Identify which cell holds the provided text, then report its [X, Y] central coordinate. 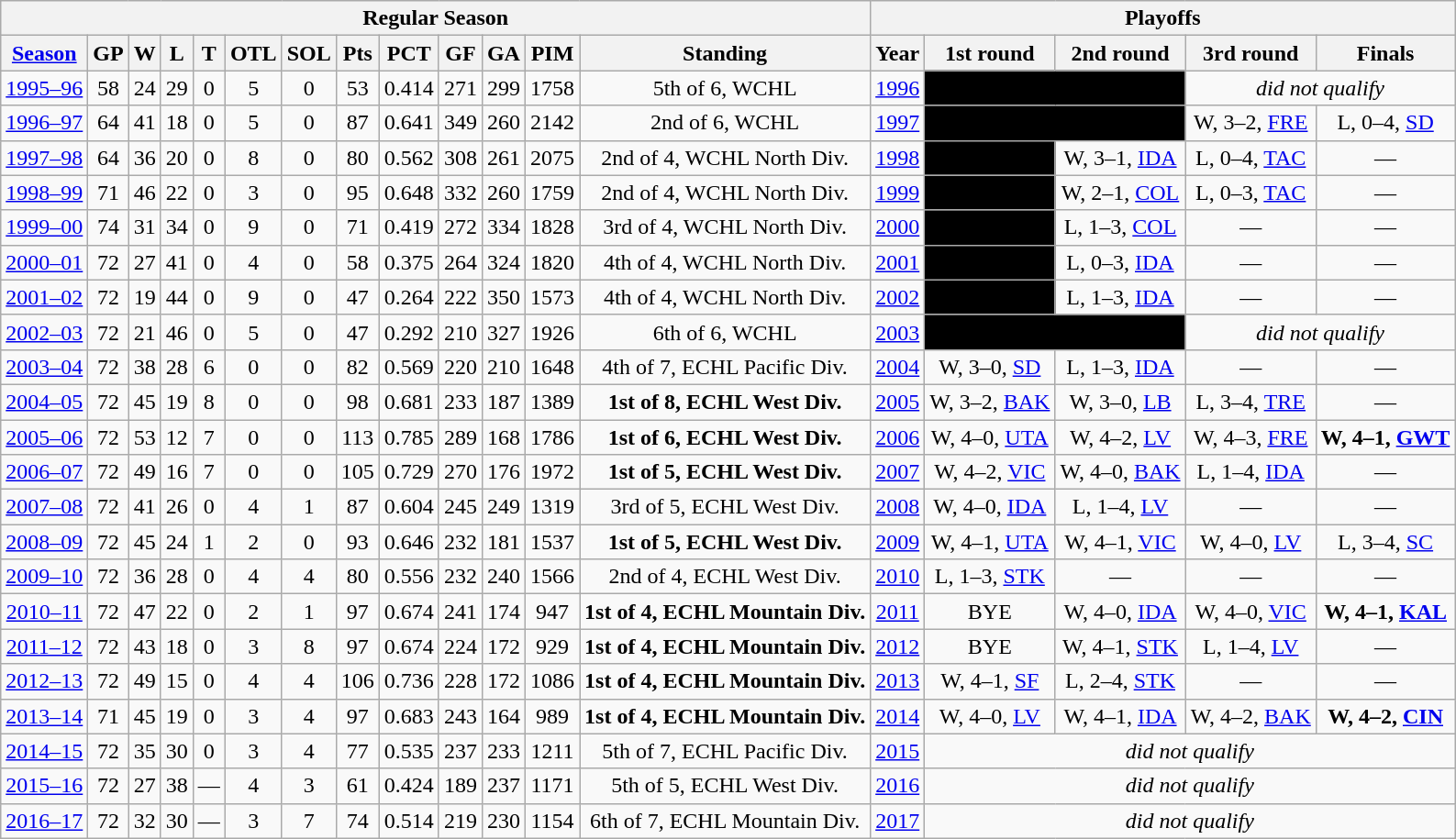
1820 [552, 262]
264 [461, 262]
189 [461, 786]
3rd round [1250, 53]
PCT [409, 53]
W, 3–2, BAK [990, 402]
W, 4–1, STK [1120, 646]
2013 [897, 681]
2009–10 [44, 577]
W, 4–1, GWT [1385, 437]
W, 4–0, VIC [1250, 612]
1999 [897, 193]
334 [503, 227]
1389 [552, 402]
0.375 [409, 262]
1759 [552, 193]
1566 [552, 577]
220 [461, 367]
222 [461, 297]
2005 [897, 402]
2013–14 [44, 716]
1211 [552, 751]
929 [552, 646]
2014–15 [44, 751]
W, 4–1, VIC [1120, 542]
W, 4–2, BAK [1250, 716]
21 [145, 332]
20 [176, 158]
GA [503, 53]
3rd of 4, WCHL North Div. [725, 227]
3rd of 5, ECHL West Div. [725, 507]
W, 3–0, LB [1120, 402]
0.681 [409, 402]
W, 4–1, IDA [1120, 716]
164 [503, 716]
0.569 [409, 367]
2003–04 [44, 367]
245 [461, 507]
L, 2–4, STK [1120, 681]
5th of 5, ECHL West Div. [725, 786]
1171 [552, 786]
2011–12 [44, 646]
228 [461, 681]
2016–17 [44, 821]
5th of 7, ECHL Pacific Div. [725, 751]
L, 1–4, IDA [1250, 472]
2008–09 [44, 542]
1319 [552, 507]
0.535 [409, 751]
219 [461, 821]
2006–07 [44, 472]
0.424 [409, 786]
GP [108, 53]
2015 [897, 751]
243 [461, 716]
2011 [897, 612]
2003 [897, 332]
0.736 [409, 681]
SOL [308, 53]
2010 [897, 577]
2nd round [1120, 53]
2012–13 [44, 681]
2016 [897, 786]
261 [503, 158]
2012 [897, 646]
44 [176, 297]
L, 0–3, IDA [1120, 262]
2000 [897, 227]
T [209, 53]
1st of 6, ECHL West Div. [725, 437]
82 [358, 367]
L, 0–4, SD [1385, 123]
2nd of 4, ECHL West Div. [725, 577]
2014 [897, 716]
0.729 [409, 472]
2000–01 [44, 262]
0.419 [409, 227]
2001–02 [44, 297]
332 [461, 193]
113 [358, 437]
W, 4–0, BAK [1120, 472]
187 [503, 402]
0.292 [409, 332]
W, 4–1, SF [990, 681]
2002–03 [44, 332]
0.562 [409, 158]
L, 3–4, SC [1385, 542]
1537 [552, 542]
77 [358, 751]
W, 4–2, LV [1120, 437]
106 [358, 681]
6 [209, 367]
327 [503, 332]
1648 [552, 367]
W, 3–1, IDA [1120, 158]
2001 [897, 262]
241 [461, 612]
349 [461, 123]
W [145, 53]
1995–96 [44, 88]
0.414 [409, 88]
0.785 [409, 437]
271 [461, 88]
L, 0–3, TAC [1250, 193]
1086 [552, 681]
Year [897, 53]
32 [145, 821]
0.648 [409, 193]
174 [503, 612]
0.514 [409, 821]
93 [358, 542]
1996 [897, 88]
26 [176, 507]
L, 1–3, STK [990, 577]
2005–06 [44, 437]
16 [176, 472]
W, 4–1, KAL [1385, 612]
35 [145, 751]
12 [176, 437]
43 [145, 646]
249 [503, 507]
270 [461, 472]
L, 0–4, TAC [1250, 158]
1997 [897, 123]
176 [503, 472]
L, 3–4, TRE [1250, 402]
95 [358, 193]
1997–98 [44, 158]
W, 4–2, CIN [1385, 716]
2004–05 [44, 402]
Pts [358, 53]
289 [461, 437]
0.556 [409, 577]
2004 [897, 367]
2007 [897, 472]
Regular Season [436, 18]
L [176, 53]
1998 [897, 158]
2006 [897, 437]
2075 [552, 158]
29 [176, 88]
947 [552, 612]
L, 1–3, COL [1120, 227]
1972 [552, 472]
Finals [1385, 53]
15 [176, 681]
1996–97 [44, 123]
W, 2–1, COL [1120, 193]
OTL [253, 53]
2142 [552, 123]
2007–08 [44, 507]
181 [503, 542]
34 [176, 227]
W, 4–0, UTA [990, 437]
W, 4–2, VIC [990, 472]
105 [358, 472]
1786 [552, 437]
272 [461, 227]
2002 [897, 297]
1st round [990, 53]
0.604 [409, 507]
2nd of 6, WCHL [725, 123]
0.641 [409, 123]
2010–11 [44, 612]
Standing [725, 53]
1758 [552, 88]
308 [461, 158]
1828 [552, 227]
299 [503, 88]
1998–99 [44, 193]
1573 [552, 297]
5th of 6, WCHL [725, 88]
98 [358, 402]
61 [358, 786]
6th of 7, ECHL Mountain Div. [725, 821]
Playoffs [1163, 18]
GF [461, 53]
230 [503, 821]
989 [552, 716]
PIM [552, 53]
W, 3–0, SD [990, 367]
1999–00 [44, 227]
350 [503, 297]
2008 [897, 507]
324 [503, 262]
2017 [897, 821]
0.646 [409, 542]
1154 [552, 821]
W, 3–2, FRE [1250, 123]
2009 [897, 542]
6th of 6, WCHL [725, 332]
W, 4–1, UTA [990, 542]
2015–16 [44, 786]
0.264 [409, 297]
W, 4–3, FRE [1250, 437]
1926 [552, 332]
1st of 8, ECHL West Div. [725, 402]
168 [503, 437]
240 [503, 577]
31 [145, 227]
0.683 [409, 716]
Season [44, 53]
4th of 7, ECHL Pacific Div. [725, 367]
224 [461, 646]
